Output the (x, y) coordinate of the center of the cell containing the given text.  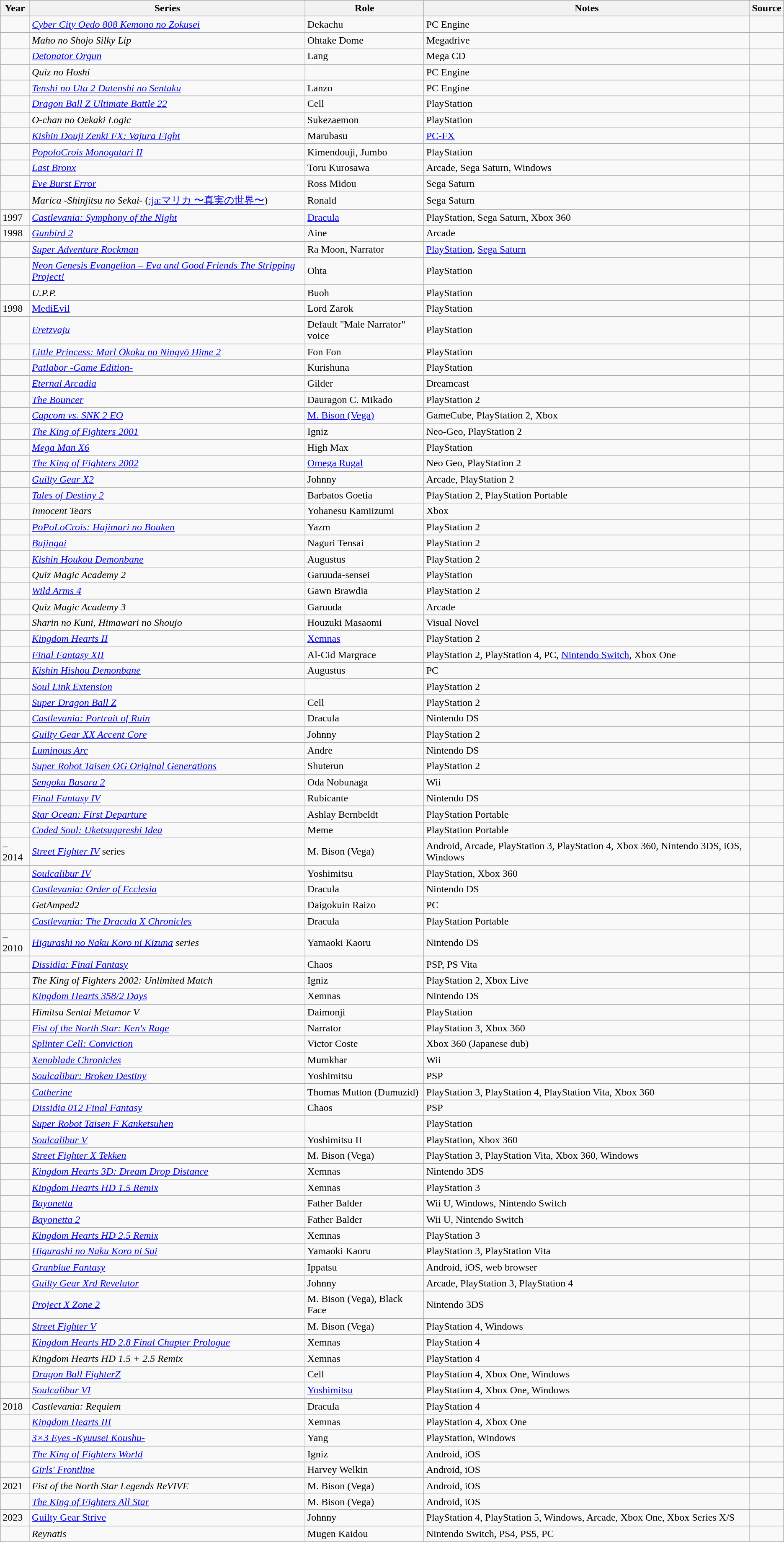
Garuuda (364, 607)
Luminous Arc (167, 750)
Guilty Gear Xrd Revelator (167, 1283)
Dragon Ball FighterZ (167, 1374)
Ippatsu (364, 1267)
Final Fantasy XII (167, 655)
Tales of Destiny 2 (167, 495)
Mega CD (587, 56)
Andre (364, 750)
Project X Zone 2 (167, 1304)
Maho no Shojo Silky Lip (167, 40)
O-chan no Oekaki Logic (167, 120)
Yoshimitsu II (364, 1140)
Last Bronx (167, 168)
Kishin Douji Zenki FX: Vajura Fight (167, 136)
Yazm (364, 527)
Harvey Welkin (364, 1470)
Splinter Cell: Conviction (167, 1044)
Star Ocean: First Departure (167, 814)
Himitsu Sentai Metamor V (167, 1012)
Dreamcast (587, 384)
–2010 (15, 943)
Capcom vs. SNK 2 EO (167, 416)
Thomas Mutton (Dumuzid) (364, 1092)
The King of Fighters World (167, 1454)
Neo-Geo, PlayStation 2 (587, 431)
PoPoLoCrois: Hajimari no Bouken (167, 527)
PlayStation, Sega Saturn, Xbox 360 (587, 217)
Wii U, Windows, Nintendo Switch (587, 1204)
Street Fighter IV series (167, 851)
Yang (364, 1438)
Kingdom Hearts 358/2 Days (167, 996)
Kingdom Hearts III (167, 1422)
PlayStation 3, Xbox 360 (587, 1028)
High Max (364, 447)
Kingdom Hearts II (167, 639)
Neo Geo, PlayStation 2 (587, 463)
Victor Coste (364, 1044)
Barbatos Goetia (364, 495)
Omega Rugal (364, 463)
Patlabor -Game Edition- (167, 368)
Shuterun (364, 766)
The King of Fighters 2002 (167, 463)
Kurishuna (364, 368)
Final Fantasy IV (167, 798)
PlayStation 2, Xbox Live (587, 980)
Soul Link Extension (167, 687)
PlayStation 2, PlayStation 4, PC, Nintendo Switch, Xbox One (587, 655)
PlayStation 4, Windows (587, 1326)
Kingdom Hearts HD 2.8 Final Chapter Prologue (167, 1342)
Soulcalibur IV (167, 873)
Street Fighter V (167, 1326)
Series (167, 8)
Super Adventure Rockman (167, 249)
Gawn Brawdia (364, 591)
Super Robot Taisen OG Original Generations (167, 766)
Ohtake Dome (364, 40)
Nintendo Switch, PS4, PS5, PC (587, 1534)
Rubicante (364, 798)
Bayonetta 2 (167, 1219)
Little Princess: Marl Ōkoku no Ningyō Hime 2 (167, 351)
2023 (15, 1518)
Toru Kurosawa (364, 168)
3×3 Eyes -Kyuusei Koushu- (167, 1438)
PlayStation 3, PlayStation Vita, Xbox 360, Windows (587, 1156)
Android, Arcade, PlayStation 3, PlayStation 4, Xbox 360, Nintendo 3DS, iOS, Windows (587, 851)
The King of Fighters 2001 (167, 431)
PlayStation 4, PlayStation 5, Windows, Arcade, Xbox One, Xbox Series X/S (587, 1518)
The King of Fighters All Star (167, 1502)
Ronald (364, 201)
Marica -Shinjitsu no Sekai- (:ja:マリカ 〜真実の世界〜) (167, 201)
Lang (364, 56)
Castlevania: Requiem (167, 1406)
Kingdom Hearts HD 1.5 Remix (167, 1188)
Super Dragon Ball Z (167, 703)
PlayStation 2, PlayStation Portable (587, 495)
Castlevania: The Dracula X Chronicles (167, 921)
Sengoku Basara 2 (167, 782)
Castlevania: Portrait of Ruin (167, 718)
Al-Cid Margrace (364, 655)
Super Robot Taisen F Kanketsuhen (167, 1124)
Soulcalibur: Broken Destiny (167, 1076)
Visual Novel (587, 623)
Fist of the North Star: Ken's Rage (167, 1028)
2018 (15, 1406)
Eternal Arcadia (167, 384)
Guilty Gear X2 (167, 479)
Kimendouji, Jumbo (364, 152)
Mugen Kaidou (364, 1534)
Higurashi no Naku Koro ni Kizuna series (167, 943)
Ross Midou (364, 183)
PlayStation 3, PlayStation 4, PlayStation Vita, Xbox 360 (587, 1092)
Kingdom Hearts 3D: Dream Drop Distance (167, 1172)
M. Bison (Vega), Black Face (364, 1304)
Bujingai (167, 543)
Yohanesu Kamiizumi (364, 511)
1997 (15, 217)
GameCube, PlayStation 2, Xbox (587, 416)
Kingdom Hearts HD 1.5 + 2.5 Remix (167, 1358)
Girls' Frontline (167, 1470)
U.P.P. (167, 292)
The Bouncer (167, 400)
Kingdom Hearts HD 2.5 Remix (167, 1235)
Megadrive (587, 40)
Quiz Magic Academy 3 (167, 607)
Dauragon C. Mikado (364, 400)
GetAmped2 (167, 905)
Marubasu (364, 136)
Naguri Tensai (364, 543)
Castlevania: Order of Ecclesia (167, 889)
Quiz no Hoshi (167, 72)
Dissidia: Final Fantasy (167, 964)
Arcade, PlayStation 3, PlayStation 4 (587, 1283)
Guilty Gear Strive (167, 1518)
Soulcalibur VI (167, 1390)
Gilder (364, 384)
PlayStation 3, PlayStation Vita (587, 1251)
Wild Arms 4 (167, 591)
Source (766, 8)
Role (364, 8)
Xbox (587, 511)
Android, iOS, web browser (587, 1267)
Buoh (364, 292)
Catherine (167, 1092)
Meme (364, 830)
Sharin no Kuni, Himawari no Shoujo (167, 623)
Reynatis (167, 1534)
Mega Man X6 (167, 447)
Gunbird 2 (167, 233)
Notes (587, 8)
Lanzo (364, 88)
Ashlay Bernbeldt (364, 814)
Tenshi no Uta 2 Datenshi no Sentaku (167, 88)
Kishin Hishou Demonbane (167, 671)
PlayStation, Sega Saturn (587, 249)
Xbox 360 (Japanese dub) (587, 1044)
Detonator Orgun (167, 56)
Ohta (364, 271)
Higurashi no Naku Koro ni Sui (167, 1251)
Dragon Ball Z Ultimate Battle 22 (167, 104)
Bayonetta (167, 1204)
Eve Burst Error (167, 183)
Dekachu (364, 24)
MediEvil (167, 308)
PSP, PS Vita (587, 964)
Aine (364, 233)
PC-FX (587, 136)
Fist of the North Star Legends ReVIVE (167, 1486)
Innocent Tears (167, 511)
Garuuda-sensei (364, 575)
Guilty Gear XX Accent Core (167, 734)
Default "Male Narrator" voice (364, 330)
Arcade, PlayStation 2 (587, 479)
Sukezaemon (364, 120)
Houzuki Masaomi (364, 623)
PlayStation 4, Xbox One (587, 1422)
Arcade, Sega Saturn, Windows (587, 168)
Oda Nobunaga (364, 782)
–2014 (15, 851)
2021 (15, 1486)
Ra Moon, Narrator (364, 249)
Mumkhar (364, 1060)
Daigokuin Raizo (364, 905)
Soulcalibur V (167, 1140)
Fon Fon (364, 351)
Coded Soul: Uketsugareshi Idea (167, 830)
Street Fighter X Tekken (167, 1156)
PlayStation, Windows (587, 1438)
Castlevania: Symphony of the Night (167, 217)
Xenoblade Chronicles (167, 1060)
Cyber City Oedo 808 Kemono no Zokusei (167, 24)
Narrator (364, 1028)
Eretzvaju (167, 330)
Wii U, Nintendo Switch (587, 1219)
PopoloCrois Monogatari II (167, 152)
The King of Fighters 2002: Unlimited Match (167, 980)
Kishin Houkou Demonbane (167, 559)
Neon Genesis Evangelion – Eva and Good Friends The Stripping Project! (167, 271)
Granblue Fantasy (167, 1267)
Lord Zarok (364, 308)
Dissidia 012 Final Fantasy (167, 1108)
Daimonji (364, 1012)
Year (15, 8)
Quiz Magic Academy 2 (167, 575)
